Extract the [X, Y] coordinate from the center of the cell holding the provided text.  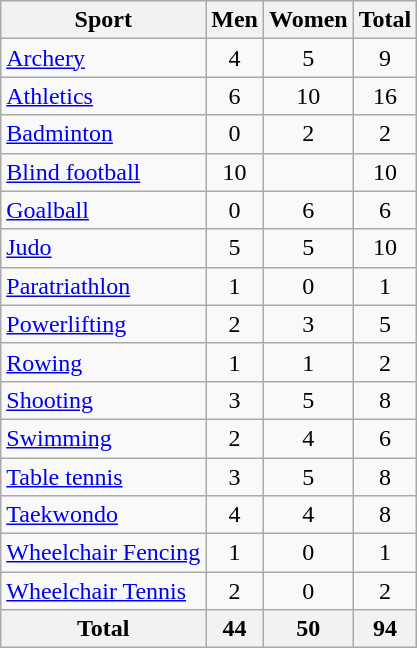
Men [235, 20]
Wheelchair Tennis [104, 591]
Badminton [104, 134]
94 [385, 629]
Athletics [104, 96]
Powerlifting [104, 324]
16 [385, 96]
Archery [104, 58]
Goalball [104, 210]
Rowing [104, 362]
Judo [104, 248]
44 [235, 629]
Shooting [104, 400]
Taekwondo [104, 515]
Paratriathlon [104, 286]
9 [385, 58]
50 [308, 629]
Women [308, 20]
Blind football [104, 172]
Wheelchair Fencing [104, 553]
Swimming [104, 438]
Sport [104, 20]
Table tennis [104, 477]
